Return the (x, y) coordinate for the center point of the cell that contains the specified text.  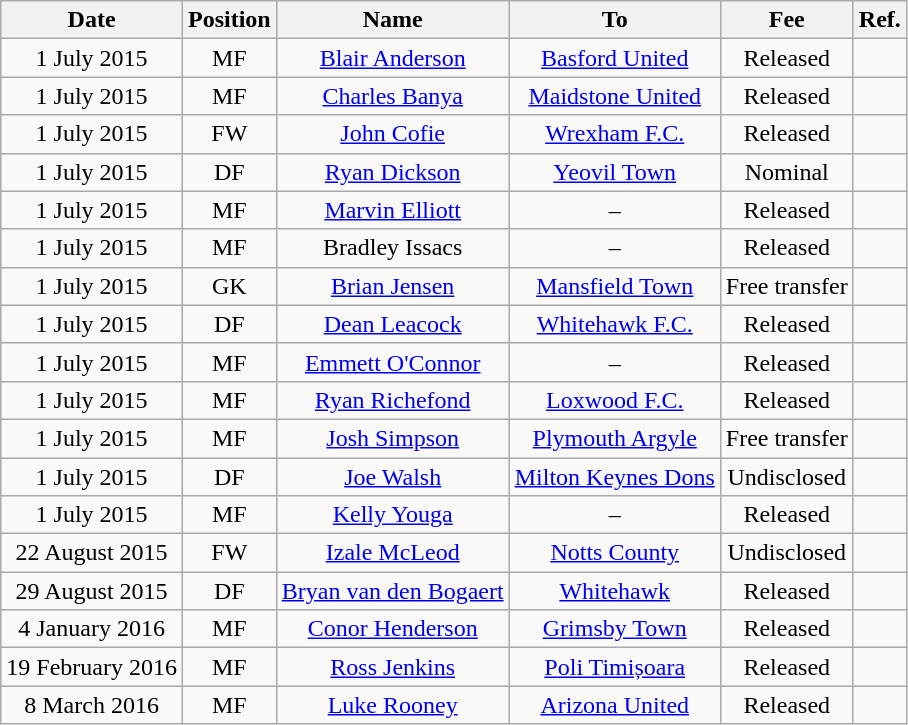
Basford United (614, 58)
Mansfield Town (614, 286)
Wrexham F.C. (614, 134)
Luke Rooney (392, 705)
Izale McLeod (392, 553)
Name (392, 20)
Conor Henderson (392, 629)
Fee (786, 20)
Date (92, 20)
Poli Timișoara (614, 667)
8 March 2016 (92, 705)
Position (229, 20)
Marvin Elliott (392, 210)
Notts County (614, 553)
Brian Jensen (392, 286)
Maidstone United (614, 96)
Blair Anderson (392, 58)
22 August 2015 (92, 553)
Bradley Issacs (392, 248)
Arizona United (614, 705)
Plymouth Argyle (614, 438)
19 February 2016 (92, 667)
Dean Leacock (392, 324)
Yeovil Town (614, 172)
29 August 2015 (92, 591)
Ryan Richefond (392, 400)
Loxwood F.C. (614, 400)
Whitehawk (614, 591)
Kelly Youga (392, 515)
Bryan van den Bogaert (392, 591)
To (614, 20)
Emmett O'Connor (392, 362)
Josh Simpson (392, 438)
John Cofie (392, 134)
Ref. (880, 20)
Ross Jenkins (392, 667)
GK (229, 286)
Milton Keynes Dons (614, 477)
Nominal (786, 172)
4 January 2016 (92, 629)
Charles Banya (392, 96)
Joe Walsh (392, 477)
Grimsby Town (614, 629)
Whitehawk F.C. (614, 324)
Ryan Dickson (392, 172)
